Return the (X, Y) coordinate for the center point of the cell that contains the specified text.  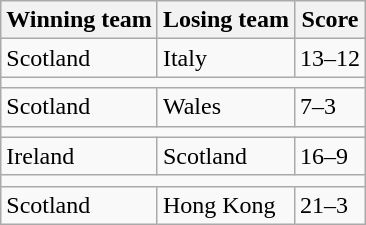
Hong Kong (226, 205)
Winning team (80, 20)
Italy (226, 58)
7–3 (330, 107)
Score (330, 20)
13–12 (330, 58)
Wales (226, 107)
Losing team (226, 20)
16–9 (330, 156)
21–3 (330, 205)
Ireland (80, 156)
